Scan for the cell matching the given text and deliver its (x, y) coordinate at center. 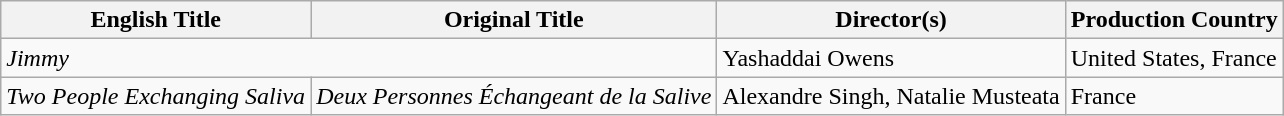
English Title (156, 20)
Deux Personnes Échangeant de la Salive (514, 96)
United States, France (1174, 58)
Director(s) (891, 20)
Original Title (514, 20)
Production Country (1174, 20)
Alexandre Singh, Natalie Musteata (891, 96)
Two People Exchanging Saliva (156, 96)
France (1174, 96)
Jimmy (359, 58)
Yashaddai Owens (891, 58)
